Capture the cell that displays the provided text and extract its (X, Y) central coordinate. 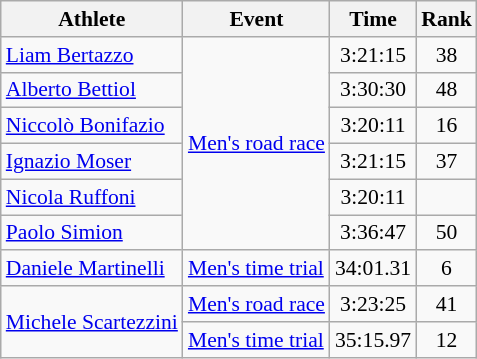
48 (446, 90)
Paolo Simion (92, 233)
16 (446, 126)
Michele Scartezzini (92, 322)
34:01.31 (373, 269)
6 (446, 269)
Event (256, 19)
Rank (446, 19)
3:36:47 (373, 233)
38 (446, 55)
37 (446, 162)
Athlete (92, 19)
Nicola Ruffoni (92, 197)
Liam Bertazzo (92, 55)
Niccolò Bonifazio (92, 126)
Ignazio Moser (92, 162)
41 (446, 304)
3:23:25 (373, 304)
35:15.97 (373, 340)
Time (373, 19)
Daniele Martinelli (92, 269)
50 (446, 233)
3:30:30 (373, 90)
Alberto Bettiol (92, 90)
12 (446, 340)
